Extract the [X, Y] coordinate from the center of the cell holding the provided text.  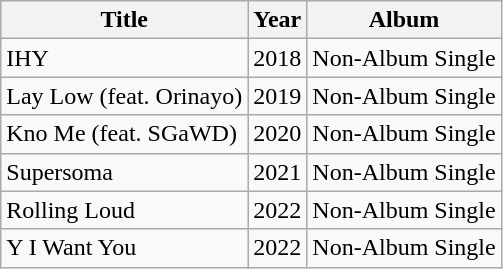
Supersoma [124, 172]
2021 [278, 172]
IHY [124, 58]
Y I Want You [124, 248]
2018 [278, 58]
Rolling Loud [124, 210]
Lay Low (feat. Orinayo) [124, 96]
2019 [278, 96]
Title [124, 20]
Year [278, 20]
Kno Me (feat. SGaWD) [124, 134]
2020 [278, 134]
Album [404, 20]
